From the cell containing the given text, extract its center point as (x, y) coordinate. 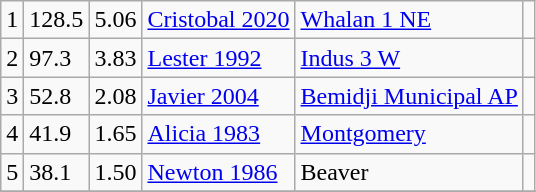
Alicia 1983 (218, 134)
128.5 (56, 20)
5.06 (116, 20)
1 (12, 20)
Newton 1986 (218, 172)
97.3 (56, 58)
Indus 3 W (409, 58)
Cristobal 2020 (218, 20)
Javier 2004 (218, 96)
52.8 (56, 96)
Montgomery (409, 134)
Whalan 1 NE (409, 20)
Lester 1992 (218, 58)
3 (12, 96)
41.9 (56, 134)
Beaver (409, 172)
1.65 (116, 134)
1.50 (116, 172)
Bemidji Municipal AP (409, 96)
5 (12, 172)
4 (12, 134)
2.08 (116, 96)
3.83 (116, 58)
38.1 (56, 172)
2 (12, 58)
